Capture the cell that displays the provided text and extract its [x, y] central coordinate. 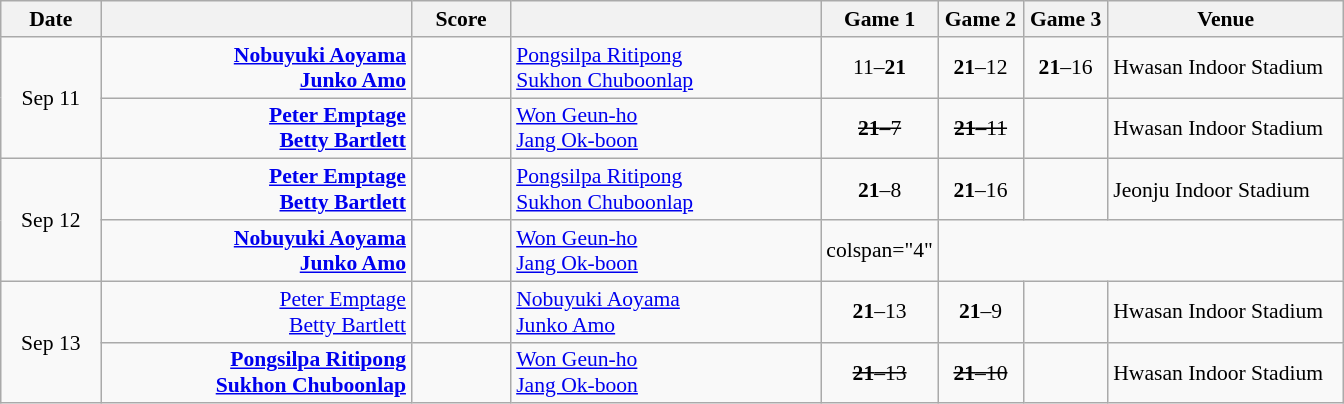
21–7 [880, 128]
21–11 [980, 128]
Game 2 [980, 19]
colspan="4" [880, 250]
Sep 13 [51, 342]
21–9 [980, 312]
Game 1 [880, 19]
11–21 [880, 68]
Venue [1226, 19]
Sep 12 [51, 220]
Score [461, 19]
21–12 [980, 68]
Jeonju Indoor Stadium [1226, 190]
Game 3 [1066, 19]
Date [51, 19]
21–8 [880, 190]
Sep 11 [51, 98]
21–10 [980, 372]
